Extract the [X, Y] coordinate from the center of the cell holding the provided text.  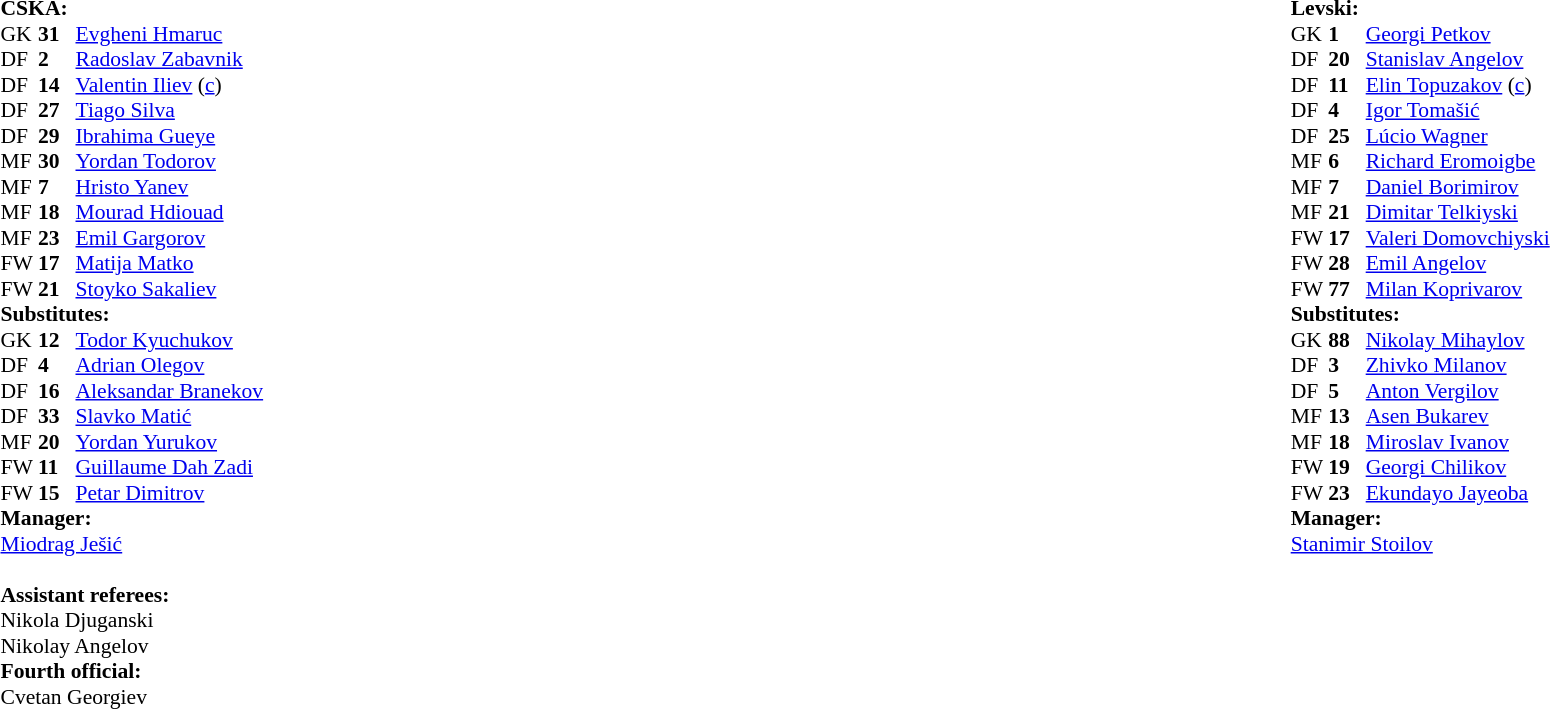
Adrian Olegov [170, 365]
Evgheni Hmaruc [170, 34]
Zhivko Milanov [1458, 365]
Valentin Iliev (c) [170, 85]
Nikolay Mihaylov [1458, 340]
Tiago Silva [170, 111]
Matija Matko [170, 263]
Yordan Yurukov [170, 442]
6 [1347, 161]
2 [57, 59]
Aleksandar Branekov [170, 391]
31 [57, 34]
Lúcio Wagner [1458, 136]
Slavko Matić [170, 417]
Miroslav Ivanov [1458, 442]
12 [57, 340]
Hristo Yanev [170, 187]
15 [57, 493]
Richard Eromoigbe [1458, 161]
30 [57, 161]
Dimitar Telkiyski [1458, 213]
Radoslav Zabavnik [170, 59]
Igor Tomašić [1458, 111]
27 [57, 111]
Stanimir Stoilov [1420, 544]
25 [1347, 136]
33 [57, 417]
Stanislav Angelov [1458, 59]
19 [1347, 467]
Daniel Borimirov [1458, 187]
Milan Koprivarov [1458, 289]
16 [57, 391]
Ekundayo Jayeoba [1458, 493]
1 [1347, 34]
88 [1347, 340]
Todor Kyuchukov [170, 340]
Guillaume Dah Zadi [170, 467]
29 [57, 136]
Emil Gargorov [170, 238]
Anton Vergilov [1458, 391]
Emil Angelov [1458, 263]
Ibrahima Gueye [170, 136]
Elin Topuzakov (c) [1458, 85]
28 [1347, 263]
3 [1347, 365]
Georgi Petkov [1458, 34]
Yordan Todorov [170, 161]
77 [1347, 289]
Miodrag JešićAssistant referees: Nikola Djuganski Nikolay Angelov Fourth official: Cvetan Georgiev [132, 620]
5 [1347, 391]
14 [57, 85]
Asen Bukarev [1458, 417]
13 [1347, 417]
Mourad Hdiouad [170, 213]
Valeri Domovchiyski [1458, 238]
Petar Dimitrov [170, 493]
Stoyko Sakaliev [170, 289]
Georgi Chilikov [1458, 467]
